Return the (x, y) coordinate for the center point of the cell that contains the specified text.  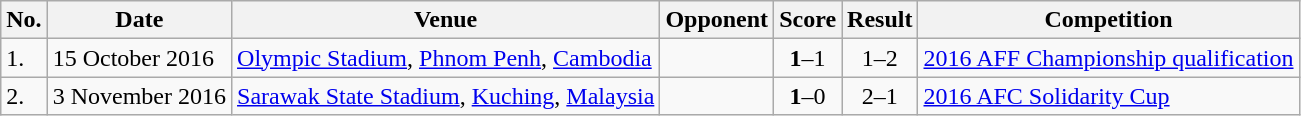
15 October 2016 (139, 58)
Result (880, 20)
Competition (1108, 20)
1. (24, 58)
Score (808, 20)
Olympic Stadium, Phnom Penh, Cambodia (446, 58)
2–1 (880, 96)
Date (139, 20)
Sarawak State Stadium, Kuching, Malaysia (446, 96)
2. (24, 96)
2016 AFC Solidarity Cup (1108, 96)
3 November 2016 (139, 96)
2016 AFF Championship qualification (1108, 58)
Opponent (717, 20)
1–0 (808, 96)
1–1 (808, 58)
Venue (446, 20)
No. (24, 20)
1–2 (880, 58)
